Output the (x, y) coordinate of the center of the cell containing the given text.  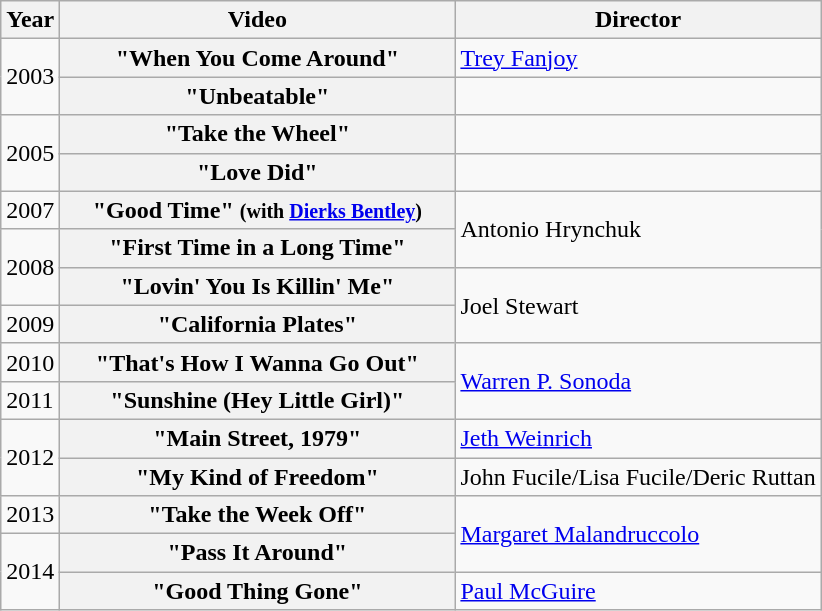
2003 (30, 77)
"Unbeatable" (258, 96)
"Main Street, 1979" (258, 438)
2009 (30, 324)
Year (30, 20)
"My Kind of Freedom" (258, 477)
Video (258, 20)
Director (638, 20)
2011 (30, 400)
Jeth Weinrich (638, 438)
2010 (30, 362)
"Take the Wheel" (258, 134)
Paul McGuire (638, 591)
2012 (30, 457)
"Good Thing Gone" (258, 591)
2013 (30, 515)
"Lovin' You Is Killin' Me" (258, 286)
"When You Come Around" (258, 58)
2005 (30, 153)
Warren P. Sonoda (638, 381)
"Good Time" (with Dierks Bentley) (258, 210)
John Fucile/Lisa Fucile/Deric Ruttan (638, 477)
Trey Fanjoy (638, 58)
"California Plates" (258, 324)
"First Time in a Long Time" (258, 248)
"Love Did" (258, 172)
"Take the Week Off" (258, 515)
2008 (30, 267)
2007 (30, 210)
"Pass It Around" (258, 553)
Joel Stewart (638, 305)
Margaret Malandruccolo (638, 534)
2014 (30, 572)
"That's How I Wanna Go Out" (258, 362)
"Sunshine (Hey Little Girl)" (258, 400)
Antonio Hrynchuk (638, 229)
